Capture the cell that displays the provided text and extract its [X, Y] central coordinate. 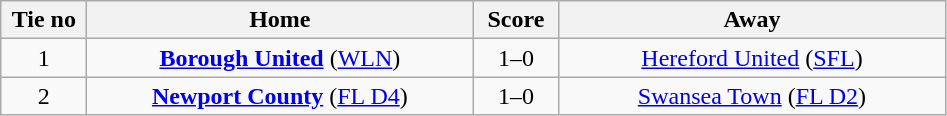
Borough United (WLN) [280, 58]
Swansea Town (FL D2) [752, 96]
2 [44, 96]
Away [752, 20]
Score [516, 20]
Hereford United (SFL) [752, 58]
Newport County (FL D4) [280, 96]
Home [280, 20]
1 [44, 58]
Tie no [44, 20]
